Locate the cell with the specified text and output its (x, y) center coordinate. 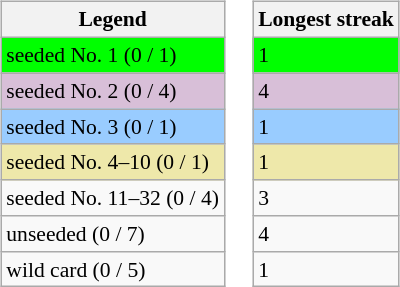
Legend (112, 20)
seeded No. 11–32 (0 / 4) (112, 198)
unseeded (0 / 7) (112, 234)
seeded No. 3 (0 / 1) (112, 127)
seeded No. 1 (0 / 1) (112, 55)
wild card (0 / 5) (112, 269)
Longest streak (326, 20)
seeded No. 4–10 (0 / 1) (112, 162)
seeded No. 2 (0 / 4) (112, 91)
3 (326, 198)
